From the cell containing the given text, extract its center point as (x, y) coordinate. 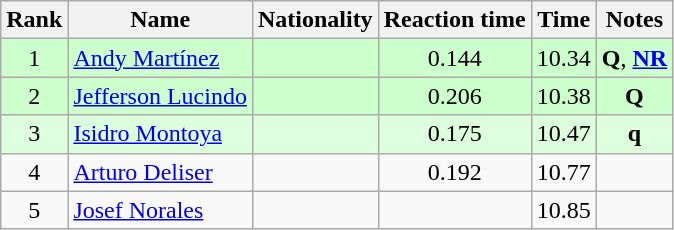
Nationality (315, 20)
0.144 (454, 58)
Jefferson Lucindo (160, 96)
10.85 (564, 210)
Notes (634, 20)
0.192 (454, 172)
0.206 (454, 96)
Isidro Montoya (160, 134)
Arturo Deliser (160, 172)
1 (34, 58)
Q, NR (634, 58)
Andy Martínez (160, 58)
10.47 (564, 134)
4 (34, 172)
Q (634, 96)
Reaction time (454, 20)
5 (34, 210)
Time (564, 20)
10.38 (564, 96)
Name (160, 20)
10.34 (564, 58)
3 (34, 134)
Rank (34, 20)
10.77 (564, 172)
Josef Norales (160, 210)
2 (34, 96)
0.175 (454, 134)
q (634, 134)
